Detect which cell encompasses the target text, then output its [X, Y] center coordinate. 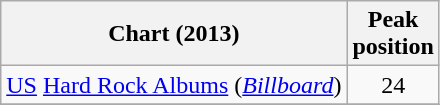
US Hard Rock Albums (Billboard) [174, 85]
Chart (2013) [174, 34]
Peakposition [393, 34]
24 [393, 85]
